Output the [x, y] coordinate of the center of the cell containing the given text.  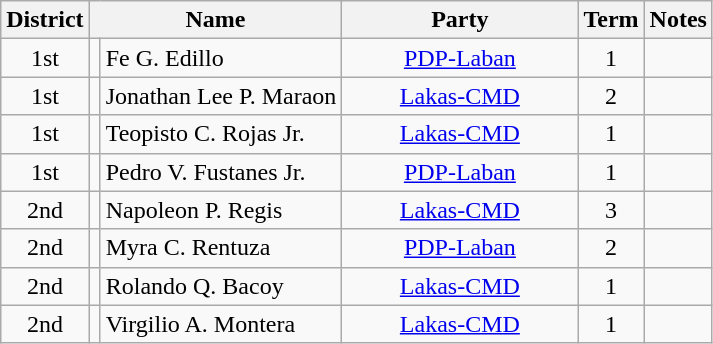
3 [611, 210]
Party [460, 20]
Rolando Q. Bacoy [221, 286]
Term [611, 20]
Fe G. Edillo [221, 58]
Myra C. Rentuza [221, 248]
Pedro V. Fustanes Jr. [221, 172]
Teopisto C. Rojas Jr. [221, 134]
Name [216, 20]
Notes [678, 20]
District [45, 20]
Napoleon P. Regis [221, 210]
Virgilio A. Montera [221, 324]
Jonathan Lee P. Maraon [221, 96]
